Detect which cell encompasses the target text, then output its (X, Y) center coordinate. 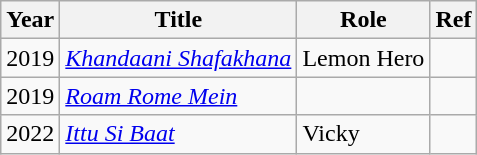
Role (364, 20)
Ref (454, 20)
Year (30, 20)
Ittu Si Baat (178, 134)
Vicky (364, 134)
Khandaani Shafakhana (178, 58)
Roam Rome Mein (178, 96)
2022 (30, 134)
Title (178, 20)
Lemon Hero (364, 58)
